Output the [x, y] coordinate of the center of the cell containing the given text.  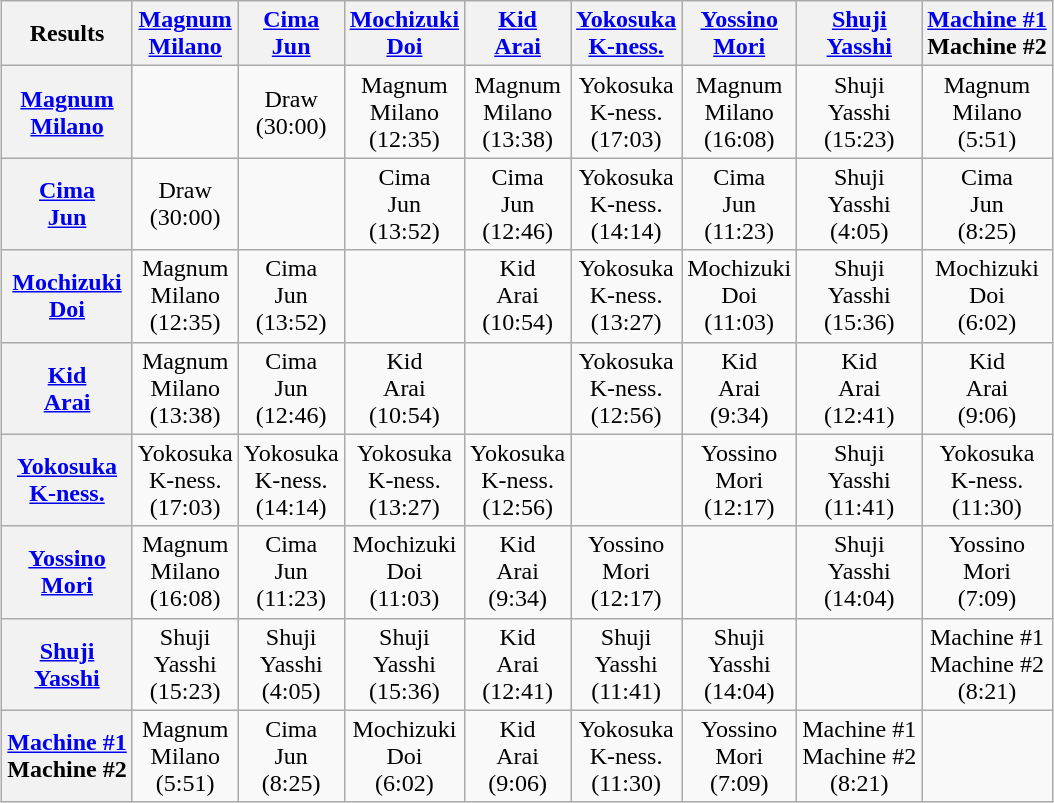
Results [67, 34]
